Extract the [x, y] coordinate from the center of the cell holding the provided text.  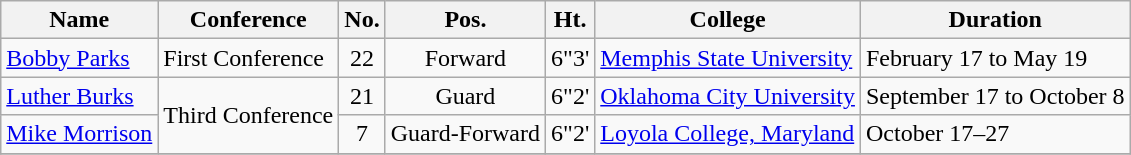
7 [362, 134]
21 [362, 96]
Oklahoma City University [728, 96]
Forward [465, 58]
Ht. [570, 20]
Pos. [465, 20]
Loyola College, Maryland [728, 134]
Duration [995, 20]
22 [362, 58]
February 17 to May 19 [995, 58]
September 17 to October 8 [995, 96]
No. [362, 20]
Bobby Parks [80, 58]
First Conference [248, 58]
College [728, 20]
Luther Burks [80, 96]
Third Conference [248, 115]
Guard-Forward [465, 134]
Mike Morrison [80, 134]
Guard [465, 96]
Name [80, 20]
Conference [248, 20]
6"3' [570, 58]
October 17–27 [995, 134]
Memphis State University [728, 58]
